Determine the [X, Y] coordinate at the center of the cell enclosing the given text.  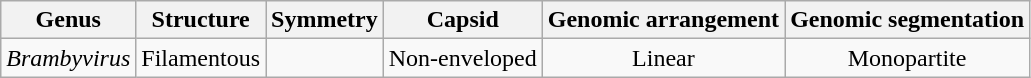
Capsid [462, 20]
Genus [68, 20]
Non-enveloped [462, 58]
Monopartite [908, 58]
Symmetry [325, 20]
Brambyvirus [68, 58]
Genomic arrangement [663, 20]
Genomic segmentation [908, 20]
Structure [201, 20]
Filamentous [201, 58]
Linear [663, 58]
